Find where the given text appears and provide that cell's center as (X, Y) coordinate. 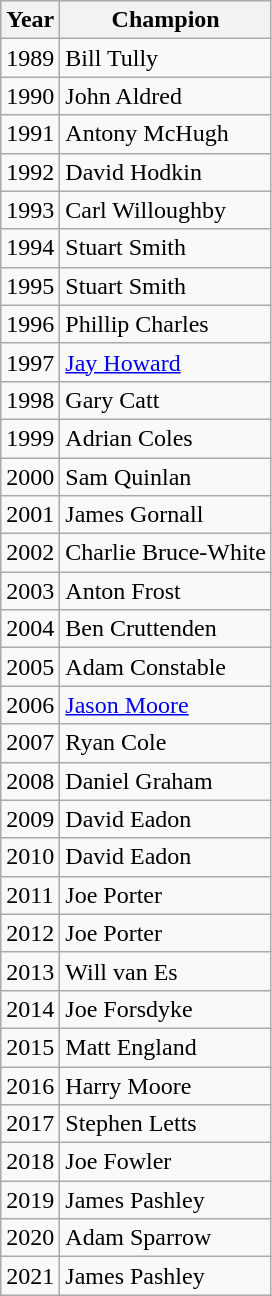
2016 (30, 1085)
Ben Cruttenden (166, 629)
2020 (30, 1238)
2018 (30, 1162)
2010 (30, 857)
2005 (30, 667)
Year (30, 20)
Harry Moore (166, 1085)
Gary Catt (166, 400)
2002 (30, 553)
Adrian Coles (166, 438)
2009 (30, 819)
2004 (30, 629)
Champion (166, 20)
2013 (30, 971)
John Aldred (166, 96)
Jay Howard (166, 362)
Anton Frost (166, 591)
Will van Es (166, 971)
Joe Forsdyke (166, 1009)
Antony McHugh (166, 134)
1998 (30, 400)
1993 (30, 210)
1989 (30, 58)
Charlie Bruce-White (166, 553)
2021 (30, 1276)
Phillip Charles (166, 324)
1990 (30, 96)
David Hodkin (166, 172)
Joe Fowler (166, 1162)
1995 (30, 286)
2007 (30, 743)
Carl Willoughby (166, 210)
2012 (30, 933)
2001 (30, 515)
Bill Tully (166, 58)
2008 (30, 781)
Matt England (166, 1047)
1991 (30, 134)
2003 (30, 591)
Jason Moore (166, 705)
Adam Sparrow (166, 1238)
1996 (30, 324)
1992 (30, 172)
2006 (30, 705)
James Gornall (166, 515)
Adam Constable (166, 667)
Ryan Cole (166, 743)
Sam Quinlan (166, 477)
2000 (30, 477)
2019 (30, 1200)
1997 (30, 362)
Daniel Graham (166, 781)
Stephen Letts (166, 1124)
1999 (30, 438)
2017 (30, 1124)
2014 (30, 1009)
1994 (30, 248)
2011 (30, 895)
2015 (30, 1047)
